From the cell containing the given text, extract its center point as [x, y] coordinate. 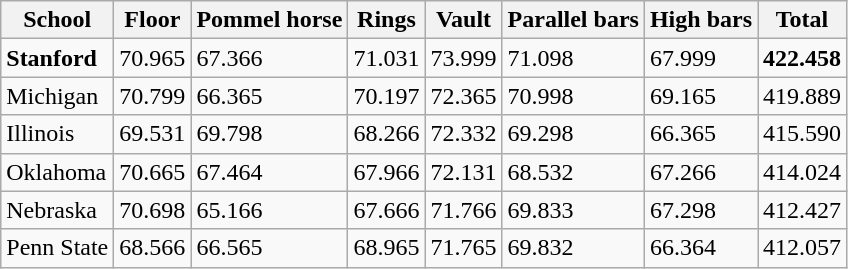
67.366 [270, 58]
65.166 [270, 210]
71.765 [464, 248]
70.698 [152, 210]
66.565 [270, 248]
72.365 [464, 96]
68.266 [386, 134]
422.458 [802, 58]
72.131 [464, 172]
Nebraska [58, 210]
69.165 [700, 96]
67.966 [386, 172]
67.666 [386, 210]
Rings [386, 20]
High bars [700, 20]
68.965 [386, 248]
69.531 [152, 134]
69.798 [270, 134]
School [58, 20]
Parallel bars [573, 20]
67.298 [700, 210]
70.998 [573, 96]
71.766 [464, 210]
Vault [464, 20]
Pommel horse [270, 20]
Illinois [58, 134]
Total [802, 20]
Michigan [58, 96]
Penn State [58, 248]
66.364 [700, 248]
70.197 [386, 96]
Oklahoma [58, 172]
Stanford [58, 58]
70.965 [152, 58]
419.889 [802, 96]
67.266 [700, 172]
69.833 [573, 210]
67.464 [270, 172]
412.057 [802, 248]
70.799 [152, 96]
69.298 [573, 134]
68.566 [152, 248]
67.999 [700, 58]
73.999 [464, 58]
70.665 [152, 172]
71.098 [573, 58]
68.532 [573, 172]
414.024 [802, 172]
412.427 [802, 210]
71.031 [386, 58]
72.332 [464, 134]
69.832 [573, 248]
415.590 [802, 134]
Floor [152, 20]
